Search for the cell housing the specified text and yield its (X, Y) center coordinate. 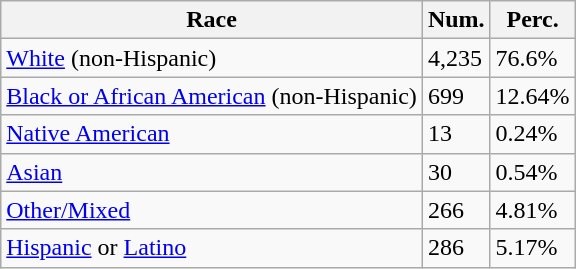
Native American (212, 134)
Black or African American (non-Hispanic) (212, 96)
699 (456, 96)
76.6% (532, 58)
Asian (212, 172)
White (non-Hispanic) (212, 58)
5.17% (532, 248)
0.24% (532, 134)
286 (456, 248)
Hispanic or Latino (212, 248)
266 (456, 210)
Perc. (532, 20)
13 (456, 134)
12.64% (532, 96)
Other/Mixed (212, 210)
30 (456, 172)
4,235 (456, 58)
4.81% (532, 210)
Race (212, 20)
0.54% (532, 172)
Num. (456, 20)
